Provide the [X, Y] coordinate of the cell's center where the given text is located.  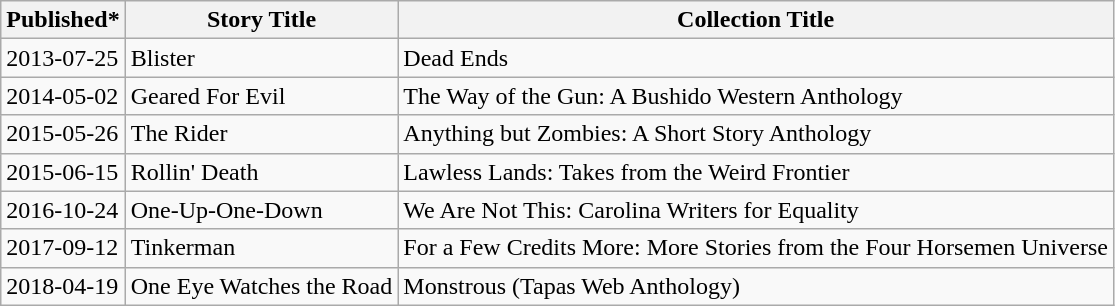
One Eye Watches the Road [262, 286]
The Rider [262, 134]
2015-06-15 [63, 172]
Tinkerman [262, 248]
Blister [262, 58]
2017-09-12 [63, 248]
One-Up-One-Down [262, 210]
2014-05-02 [63, 96]
Anything but Zombies: A Short Story Anthology [756, 134]
2018-04-19 [63, 286]
Geared For Evil [262, 96]
We Are Not This: Carolina Writers for Equality [756, 210]
Dead Ends [756, 58]
Lawless Lands: Takes from the Weird Frontier [756, 172]
2016-10-24 [63, 210]
For a Few Credits More: More Stories from the Four Horsemen Universe [756, 248]
2015-05-26 [63, 134]
Published* [63, 20]
Monstrous (Tapas Web Anthology) [756, 286]
2013-07-25 [63, 58]
Collection Title [756, 20]
Story Title [262, 20]
The Way of the Gun: A Bushido Western Anthology [756, 96]
Rollin' Death [262, 172]
